Return [x, y] of the center of cell containing provided text 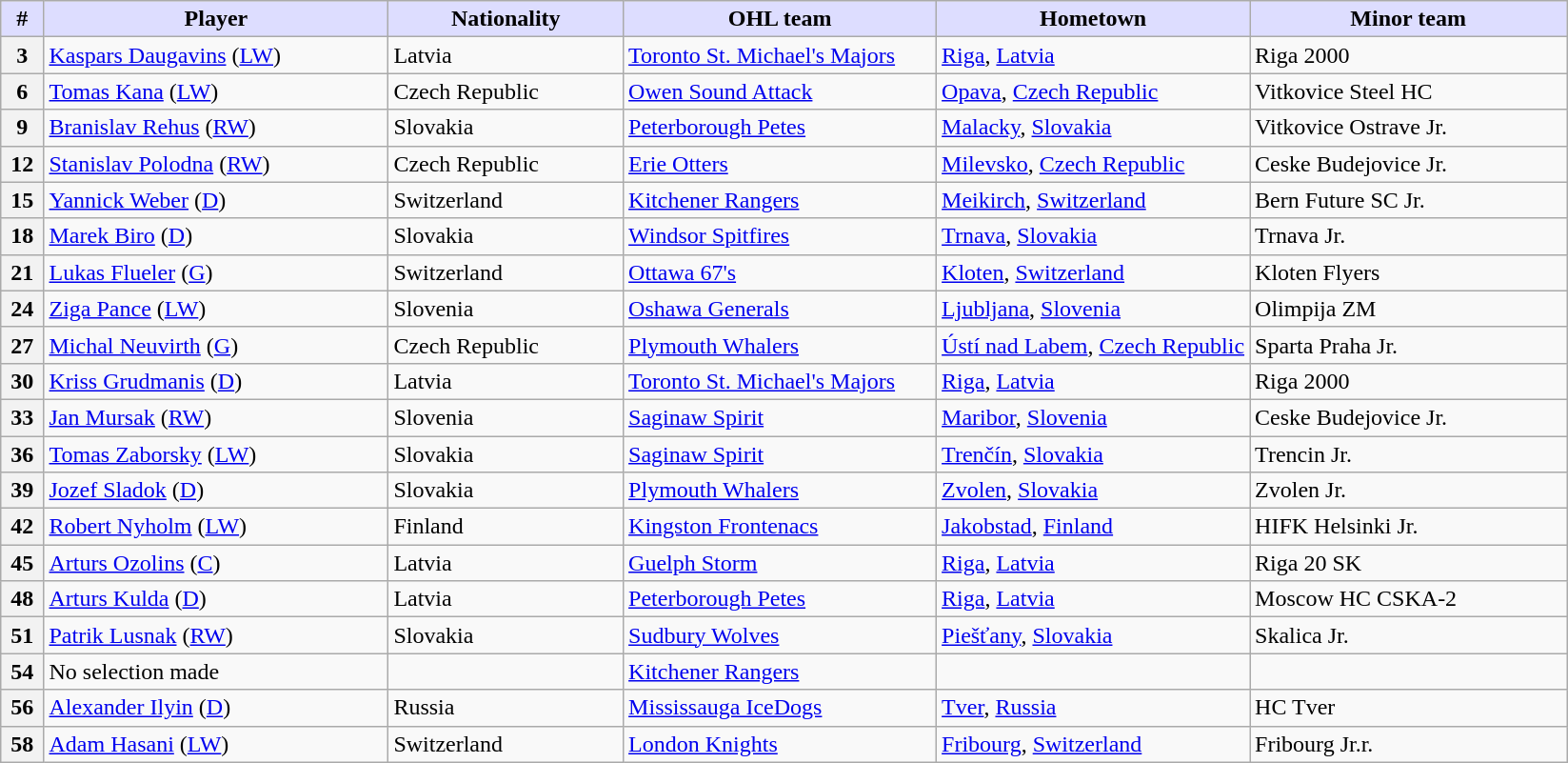
Sudbury Wolves [781, 635]
Player [216, 19]
51 [23, 635]
Robert Nyholm (LW) [216, 527]
Tomas Zaborsky (LW) [216, 454]
Opava, Czech Republic [1093, 91]
Kloten, Switzerland [1093, 272]
Branislav Rehus (RW) [216, 128]
Mississauga IceDogs [781, 708]
Fribourg, Switzerland [1093, 744]
Tomas Kana (LW) [216, 91]
Kriss Grudmanis (D) [216, 381]
London Knights [781, 744]
Jan Mursak (RW) [216, 417]
12 [23, 164]
Ljubljana, Slovenia [1093, 309]
Kingston Frontenacs [781, 527]
No selection made [216, 672]
Oshawa Generals [781, 309]
Alexander Ilyin (D) [216, 708]
Riga 20 SK [1409, 563]
Vitkovice Ostrave Jr. [1409, 128]
Hometown [1093, 19]
Trenčín, Slovakia [1093, 454]
Trnava, Slovakia [1093, 236]
Kaspars Daugavins (LW) [216, 55]
9 [23, 128]
Piešťany, Slovakia [1093, 635]
Skalica Jr. [1409, 635]
Vitkovice Steel HC [1409, 91]
Ústí nad Labem, Czech Republic [1093, 345]
HIFK Helsinki Jr. [1409, 527]
Patrik Lusnak (RW) [216, 635]
Adam Hasani (LW) [216, 744]
39 [23, 491]
Meikirch, Switzerland [1093, 200]
Milevsko, Czech Republic [1093, 164]
3 [23, 55]
Zvolen Jr. [1409, 491]
Lukas Flueler (G) [216, 272]
Arturs Ozolins (C) [216, 563]
# [23, 19]
Sparta Praha Jr. [1409, 345]
Marek Biro (D) [216, 236]
33 [23, 417]
HC Tver [1409, 708]
Arturs Kulda (D) [216, 599]
Finland [506, 527]
Maribor, Slovenia [1093, 417]
Zvolen, Slovakia [1093, 491]
Erie Otters [781, 164]
30 [23, 381]
Olimpija ZM [1409, 309]
Michal Neuvirth (G) [216, 345]
Yannick Weber (D) [216, 200]
Guelph Storm [781, 563]
Moscow HC CSKA-2 [1409, 599]
Windsor Spitfires [781, 236]
54 [23, 672]
Ottawa 67's [781, 272]
Tver, Russia [1093, 708]
58 [23, 744]
Russia [506, 708]
36 [23, 454]
15 [23, 200]
27 [23, 345]
56 [23, 708]
Malacky, Slovakia [1093, 128]
Jakobstad, Finland [1093, 527]
Bern Future SC Jr. [1409, 200]
42 [23, 527]
Fribourg Jr.r. [1409, 744]
45 [23, 563]
OHL team [781, 19]
Trencin Jr. [1409, 454]
Owen Sound Attack [781, 91]
6 [23, 91]
Stanislav Polodna (RW) [216, 164]
Minor team [1409, 19]
Nationality [506, 19]
21 [23, 272]
Kloten Flyers [1409, 272]
18 [23, 236]
Jozef Sladok (D) [216, 491]
24 [23, 309]
48 [23, 599]
Trnava Jr. [1409, 236]
Ziga Pance (LW) [216, 309]
